For the text-containing cell, return its midpoint in [X, Y] coordinate format. 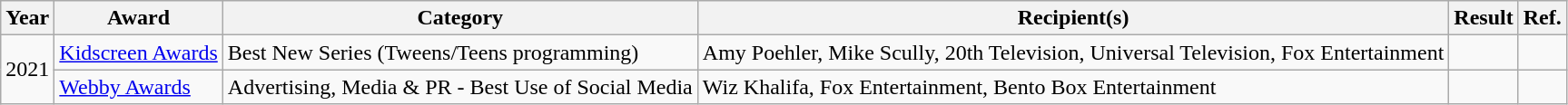
Year [27, 18]
Wiz Khalifa, Fox Entertainment, Bento Box Entertainment [1073, 87]
Amy Poehler, Mike Scully, 20th Television, Universal Television, Fox Entertainment [1073, 52]
Category [459, 18]
Kidscreen Awards [138, 52]
Award [138, 18]
Ref. [1542, 18]
Result [1484, 18]
Best New Series (Tweens/Teens programming) [459, 52]
2021 [27, 70]
Advertising, Media & PR - Best Use of Social Media [459, 87]
Recipient(s) [1073, 18]
Webby Awards [138, 87]
